Capture the cell that displays the provided text and extract its (X, Y) central coordinate. 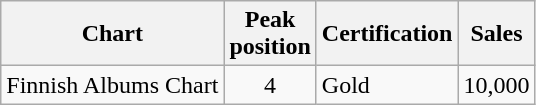
Gold (387, 85)
10,000 (496, 85)
Chart (112, 34)
Sales (496, 34)
Certification (387, 34)
Finnish Albums Chart (112, 85)
4 (270, 85)
Peakposition (270, 34)
